For the text-containing cell, return its midpoint in (X, Y) coordinate format. 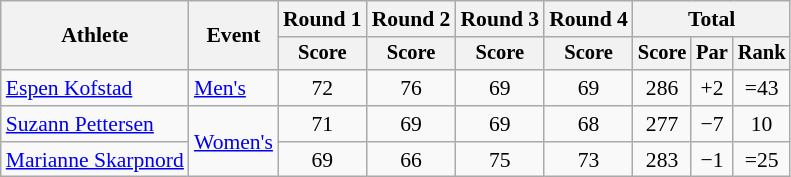
Round 4 (588, 19)
Men's (234, 88)
Event (234, 36)
+2 (712, 88)
Round 2 (412, 19)
Rank (762, 54)
286 (662, 88)
Round 1 (322, 19)
277 (662, 124)
68 (588, 124)
Total (712, 19)
Par (712, 54)
71 (322, 124)
Suzann Pettersen (95, 124)
−7 (712, 124)
76 (412, 88)
=43 (762, 88)
10 (762, 124)
Athlete (95, 36)
72 (322, 88)
Espen Kofstad (95, 88)
Round 3 (500, 19)
Women's (234, 142)
